Search for the cell housing the specified text and yield its (X, Y) center coordinate. 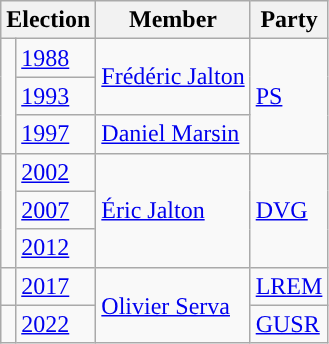
1997 (56, 134)
GUSR (289, 324)
2002 (56, 172)
Party (289, 20)
Éric Jalton (173, 210)
1988 (56, 58)
DVG (289, 210)
2012 (56, 248)
Frédéric Jalton (173, 77)
PS (289, 96)
Election (48, 20)
2022 (56, 324)
LREM (289, 286)
Member (173, 20)
1993 (56, 96)
Daniel Marsin (173, 134)
2017 (56, 286)
Olivier Serva (173, 305)
2007 (56, 210)
